Search for the cell housing the specified text and yield its [x, y] center coordinate. 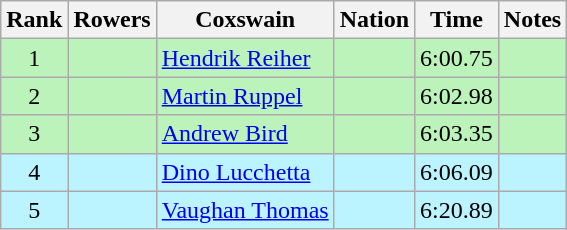
Dino Lucchetta [245, 172]
Andrew Bird [245, 134]
Rank [34, 20]
Coxswain [245, 20]
6:20.89 [457, 210]
Hendrik Reiher [245, 58]
Time [457, 20]
Rowers [112, 20]
5 [34, 210]
Notes [532, 20]
6:02.98 [457, 96]
2 [34, 96]
Nation [374, 20]
1 [34, 58]
6:06.09 [457, 172]
4 [34, 172]
3 [34, 134]
6:00.75 [457, 58]
Martin Ruppel [245, 96]
Vaughan Thomas [245, 210]
6:03.35 [457, 134]
